Return the (X, Y) coordinate for the center point of the cell that contains the specified text.  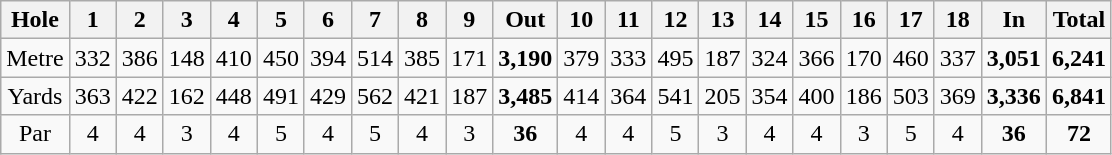
332 (92, 58)
13 (722, 20)
363 (92, 96)
386 (140, 58)
148 (186, 58)
2 (140, 20)
422 (140, 96)
324 (770, 58)
514 (374, 58)
72 (1078, 134)
385 (422, 58)
3,051 (1014, 58)
Yards (35, 96)
400 (816, 96)
6,241 (1078, 58)
460 (910, 58)
171 (470, 58)
354 (770, 96)
14 (770, 20)
450 (280, 58)
503 (910, 96)
16 (864, 20)
12 (676, 20)
18 (958, 20)
562 (374, 96)
3,485 (526, 96)
333 (628, 58)
Hole (35, 20)
364 (628, 96)
186 (864, 96)
410 (234, 58)
170 (864, 58)
414 (582, 96)
8 (422, 20)
495 (676, 58)
9 (470, 20)
6 (328, 20)
1 (92, 20)
205 (722, 96)
3,190 (526, 58)
491 (280, 96)
366 (816, 58)
Total (1078, 20)
421 (422, 96)
394 (328, 58)
11 (628, 20)
Metre (35, 58)
In (1014, 20)
6,841 (1078, 96)
337 (958, 58)
15 (816, 20)
Out (526, 20)
Par (35, 134)
541 (676, 96)
448 (234, 96)
162 (186, 96)
429 (328, 96)
379 (582, 58)
7 (374, 20)
10 (582, 20)
369 (958, 96)
3,336 (1014, 96)
17 (910, 20)
